From the cell containing the given text, extract its center point as (X, Y) coordinate. 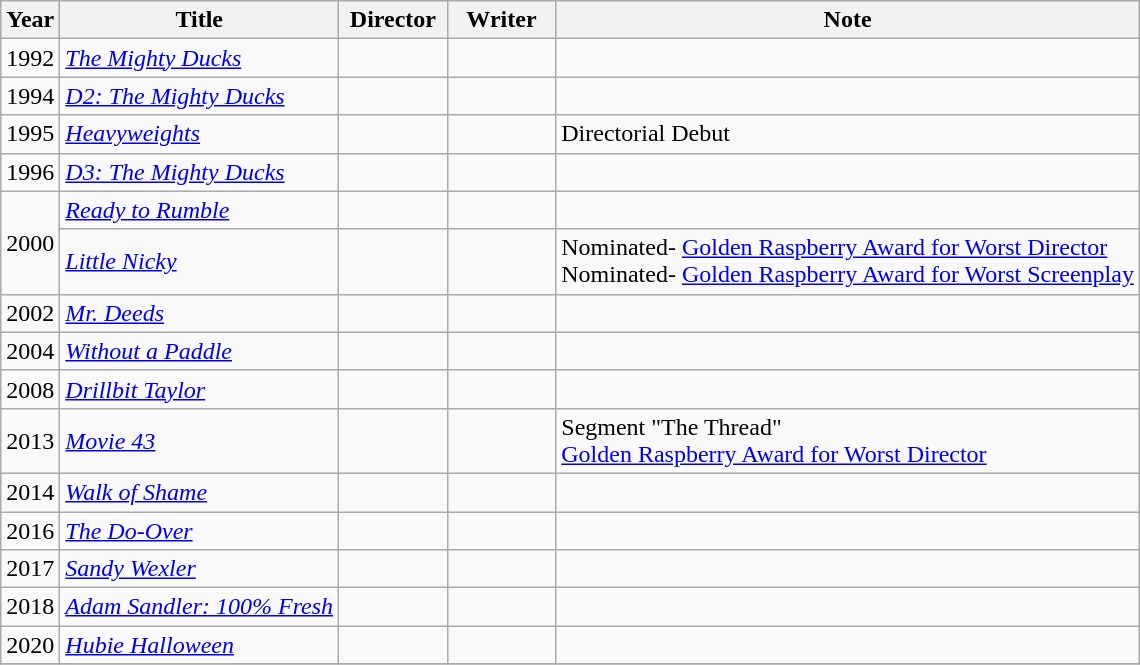
Director (394, 20)
1995 (30, 134)
The Mighty Ducks (200, 58)
2017 (30, 569)
Heavyweights (200, 134)
2000 (30, 242)
2018 (30, 607)
2002 (30, 313)
Nominated- Golden Raspberry Award for Worst DirectorNominated- Golden Raspberry Award for Worst Screenplay (848, 262)
2013 (30, 440)
Hubie Halloween (200, 645)
Drillbit Taylor (200, 389)
Note (848, 20)
Directorial Debut (848, 134)
Movie 43 (200, 440)
Adam Sandler: 100% Fresh (200, 607)
D2: The Mighty Ducks (200, 96)
2004 (30, 351)
Without a Paddle (200, 351)
1992 (30, 58)
Walk of Shame (200, 492)
Ready to Rumble (200, 210)
Title (200, 20)
D3: The Mighty Ducks (200, 172)
2014 (30, 492)
Little Nicky (200, 262)
Sandy Wexler (200, 569)
2016 (30, 531)
The Do-Over (200, 531)
Writer (502, 20)
2020 (30, 645)
1994 (30, 96)
Mr. Deeds (200, 313)
Year (30, 20)
2008 (30, 389)
1996 (30, 172)
Segment "The Thread"Golden Raspberry Award for Worst Director (848, 440)
